Return (x, y) of the center of cell containing provided text 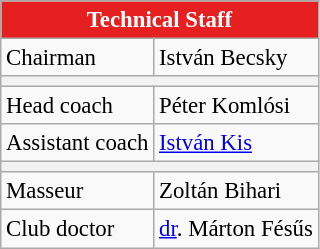
dr. Márton Fésűs (236, 229)
Head coach (78, 106)
Zoltán Bihari (236, 191)
István Becsky (236, 58)
Technical Staff (160, 20)
Club doctor (78, 229)
Péter Komlósi (236, 106)
István Kis (236, 143)
Assistant coach (78, 143)
Chairman (78, 58)
Masseur (78, 191)
